Detect which cell encompasses the target text, then output its [X, Y] center coordinate. 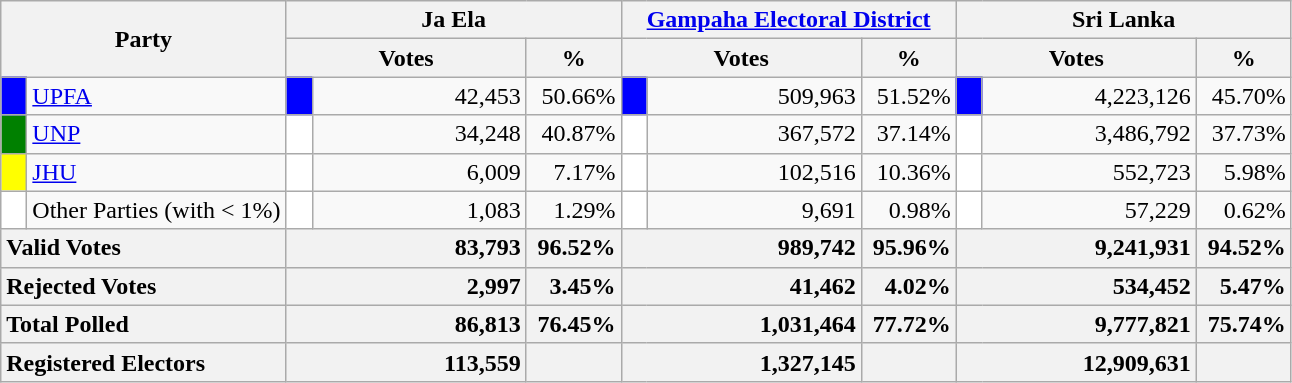
4,223,126 [1089, 96]
77.72% [908, 324]
0.62% [1244, 210]
Gampaha Electoral District [788, 20]
2,997 [406, 286]
102,516 [754, 172]
3.45% [574, 286]
75.74% [1244, 324]
552,723 [1089, 172]
367,572 [754, 134]
1,083 [419, 210]
Registered Electors [144, 362]
86,813 [406, 324]
45.70% [1244, 96]
37.14% [908, 134]
51.52% [908, 96]
34,248 [419, 134]
Total Polled [144, 324]
96.52% [574, 248]
509,963 [754, 96]
50.66% [574, 96]
1.29% [574, 210]
10.36% [908, 172]
Sri Lanka [1124, 20]
Rejected Votes [144, 286]
40.87% [574, 134]
41,462 [741, 286]
3,486,792 [1089, 134]
37.73% [1244, 134]
Valid Votes [144, 248]
Party [144, 39]
UPFA [156, 96]
534,452 [1076, 286]
4.02% [908, 286]
113,559 [406, 362]
7.17% [574, 172]
UNP [156, 134]
12,909,631 [1076, 362]
57,229 [1089, 210]
JHU [156, 172]
9,691 [754, 210]
42,453 [419, 96]
95.96% [908, 248]
9,241,931 [1076, 248]
5.47% [1244, 286]
1,031,464 [741, 324]
Ja Ela [454, 20]
Other Parties (with < 1%) [156, 210]
0.98% [908, 210]
76.45% [574, 324]
9,777,821 [1076, 324]
6,009 [419, 172]
1,327,145 [741, 362]
989,742 [741, 248]
83,793 [406, 248]
5.98% [1244, 172]
94.52% [1244, 248]
